Identify which cell holds the provided text, then report its [X, Y] central coordinate. 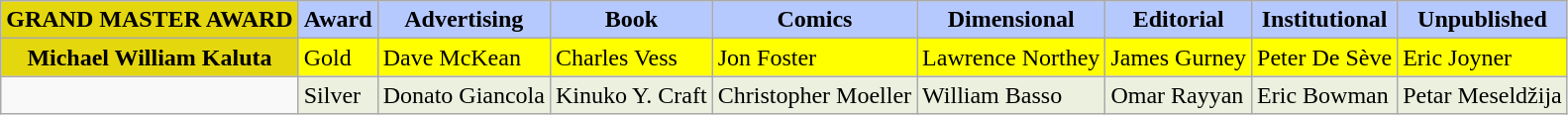
Jon Foster [814, 57]
Lawrence Northey [1011, 57]
Gold [338, 57]
Eric Joyner [1483, 57]
James Gurney [1179, 57]
Book [631, 20]
Dave McKean [464, 57]
Advertising [464, 20]
Eric Bowman [1325, 95]
Michael William Kaluta [150, 57]
William Basso [1011, 95]
Omar Rayyan [1179, 95]
Christopher Moeller [814, 95]
Editorial [1179, 20]
Institutional [1325, 20]
Award [338, 20]
Kinuko Y. Craft [631, 95]
Dimensional [1011, 20]
GRAND MASTER AWARD [150, 20]
Comics [814, 20]
Silver [338, 95]
Unpublished [1483, 20]
Charles Vess [631, 57]
Peter De Sève [1325, 57]
Petar Meseldžija [1483, 95]
Donato Giancola [464, 95]
